Return the [X, Y] coordinate for the center point of the cell that contains the specified text.  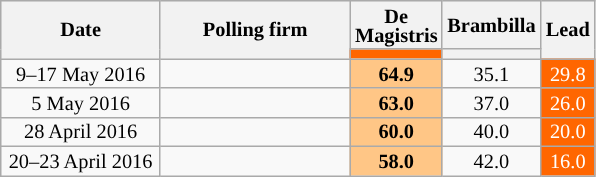
29.8 [568, 74]
58.0 [396, 160]
9–17 May 2016 [81, 74]
35.1 [491, 74]
Lead [568, 29]
Polling firm [255, 29]
60.0 [396, 132]
63.0 [396, 102]
28 April 2016 [81, 132]
Brambilla [491, 24]
16.0 [568, 160]
De Magistris [396, 24]
5 May 2016 [81, 102]
64.9 [396, 74]
40.0 [491, 132]
20–23 April 2016 [81, 160]
26.0 [568, 102]
37.0 [491, 102]
20.0 [568, 132]
Date [81, 29]
42.0 [491, 160]
